Pinpoint the cell where the given text exists, returning its (x, y) midpoint coordinate. 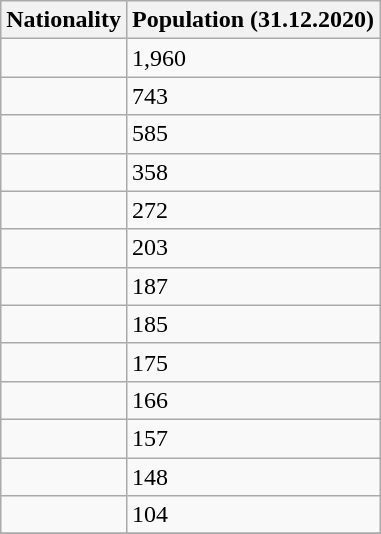
148 (252, 477)
585 (252, 134)
743 (252, 96)
Nationality (64, 20)
187 (252, 286)
358 (252, 172)
272 (252, 210)
175 (252, 362)
1,960 (252, 58)
203 (252, 248)
Population (31.12.2020) (252, 20)
166 (252, 400)
157 (252, 438)
104 (252, 515)
185 (252, 324)
